For the text-containing cell, return its midpoint in (X, Y) coordinate format. 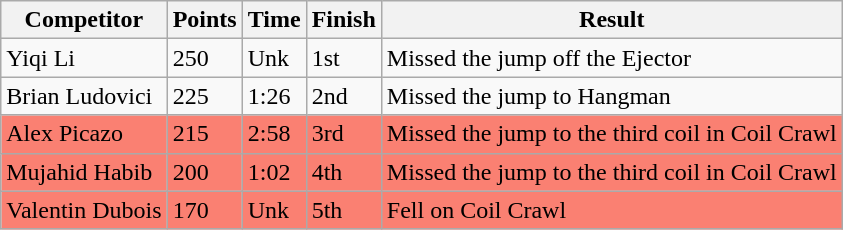
Result (612, 20)
5th (344, 210)
Competitor (84, 20)
2:58 (274, 134)
Yiqi Li (84, 58)
Mujahid Habib (84, 172)
Fell on Coil Crawl (612, 210)
Brian Ludovici (84, 96)
1:26 (274, 96)
1:02 (274, 172)
Missed the jump to Hangman (612, 96)
Valentin Dubois (84, 210)
2nd (344, 96)
1st (344, 58)
215 (204, 134)
170 (204, 210)
200 (204, 172)
Time (274, 20)
225 (204, 96)
Finish (344, 20)
250 (204, 58)
Alex Picazo (84, 134)
4th (344, 172)
3rd (344, 134)
Missed the jump off the Ejector (612, 58)
Points (204, 20)
